Return [X, Y] of the center of cell containing provided text 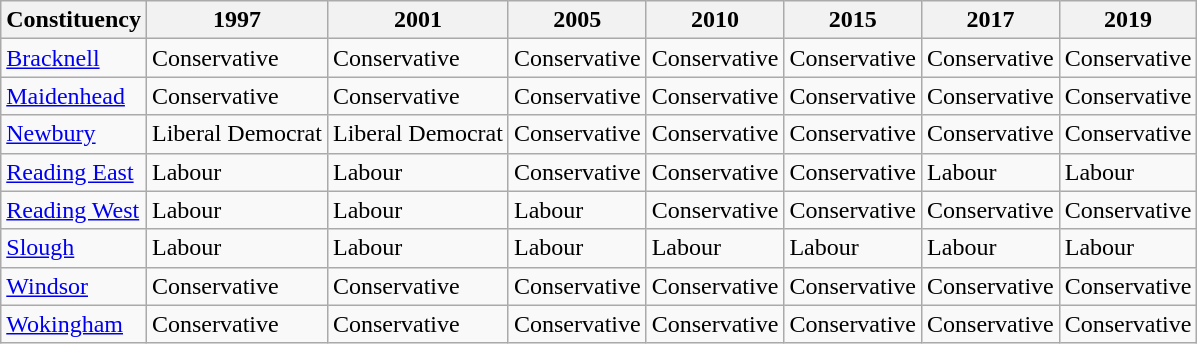
2005 [577, 20]
Maidenhead [74, 96]
2015 [853, 20]
2001 [418, 20]
Wokingham [74, 324]
Slough [74, 248]
Bracknell [74, 58]
Reading East [74, 172]
Reading West [74, 210]
2017 [991, 20]
Windsor [74, 286]
2019 [1128, 20]
Constituency [74, 20]
Newbury [74, 134]
1997 [236, 20]
2010 [715, 20]
